Return the (x, y) coordinate for the center point of the cell that contains the specified text.  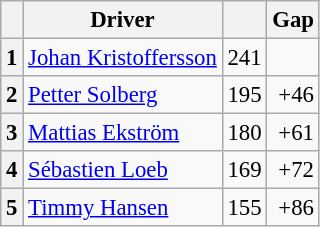
Petter Solberg (122, 95)
+61 (293, 133)
Driver (122, 20)
Timmy Hansen (122, 208)
Mattias Ekström (122, 133)
+46 (293, 95)
+72 (293, 170)
+86 (293, 208)
155 (244, 208)
Johan Kristoffersson (122, 58)
241 (244, 58)
Gap (293, 20)
4 (12, 170)
3 (12, 133)
Sébastien Loeb (122, 170)
1 (12, 58)
169 (244, 170)
180 (244, 133)
5 (12, 208)
2 (12, 95)
195 (244, 95)
